Capture the cell that displays the provided text and extract its (x, y) central coordinate. 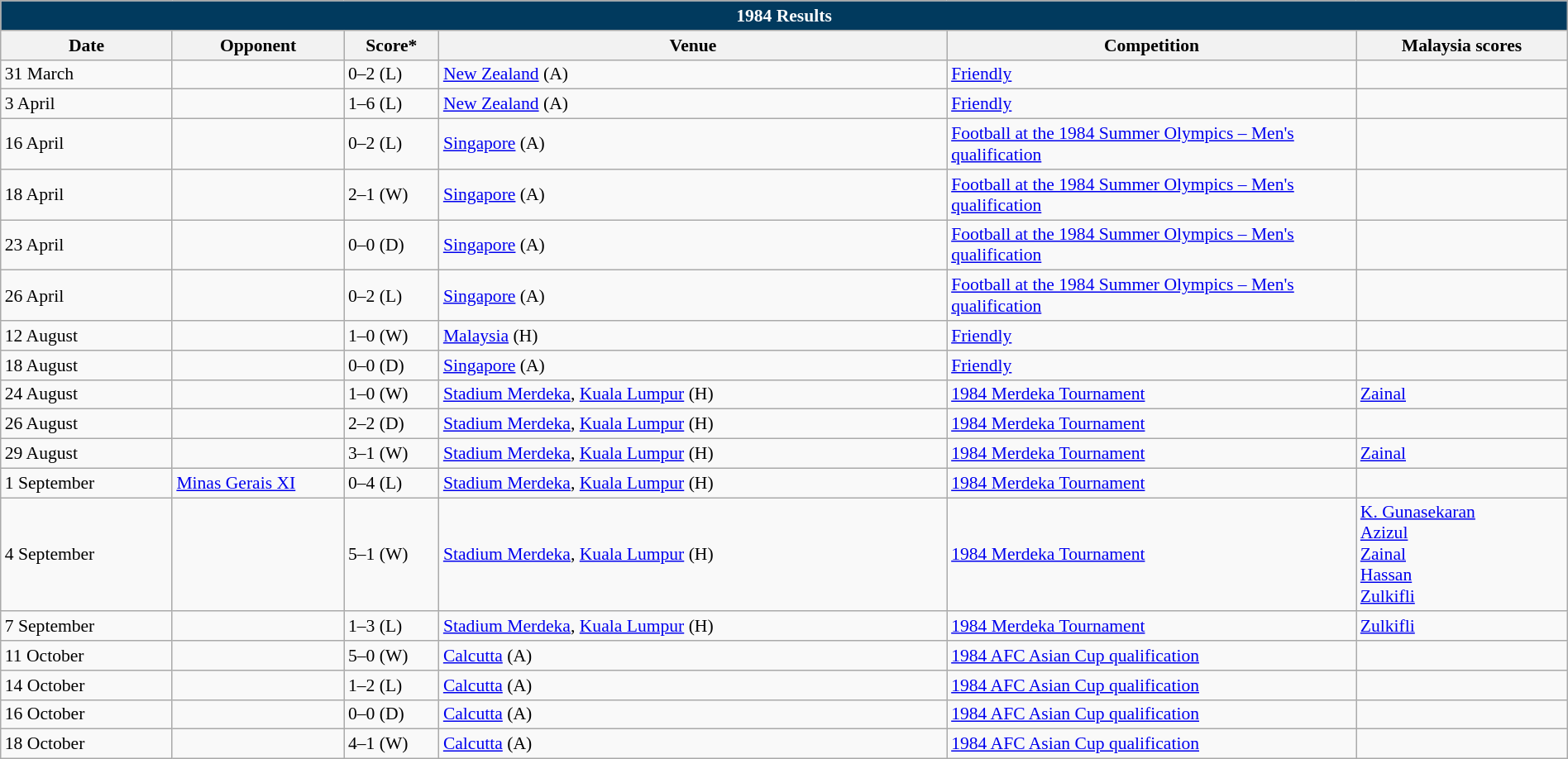
29 August (87, 454)
23 April (87, 245)
14 October (87, 685)
18 April (87, 195)
5–0 (W) (392, 656)
18 August (87, 365)
18 October (87, 744)
0–4 (L) (392, 483)
2–2 (D) (392, 424)
Zulkifli (1462, 627)
26 April (87, 296)
2–1 (W) (392, 195)
7 September (87, 627)
Opponent (258, 45)
11 October (87, 656)
Score* (392, 45)
4 September (87, 555)
31 March (87, 74)
1 September (87, 483)
4–1 (W) (392, 744)
16 October (87, 714)
16 April (87, 144)
26 August (87, 424)
Minas Gerais XI (258, 483)
3 April (87, 104)
Malaysia (H) (693, 336)
1–3 (L) (392, 627)
24 August (87, 394)
5–1 (W) (392, 555)
1–2 (L) (392, 685)
Date (87, 45)
1–6 (L) (392, 104)
1984 Results (784, 16)
Malaysia scores (1462, 45)
Venue (693, 45)
12 August (87, 336)
3–1 (W) (392, 454)
K. Gunasekaran Azizul Zainal Hassan Zulkifli (1462, 555)
Competition (1151, 45)
